Determine the [X, Y] coordinate at the center of the cell enclosing the given text.  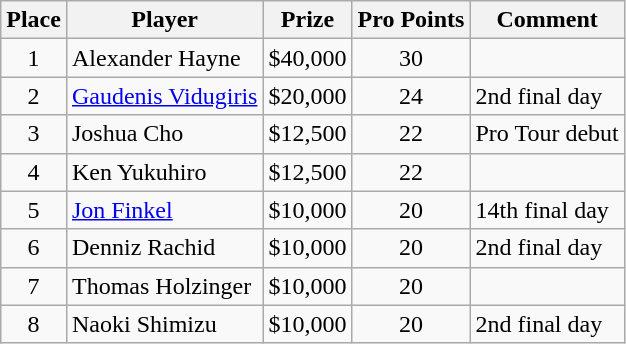
Comment [547, 20]
5 [34, 210]
24 [411, 96]
Player [164, 20]
Gaudenis Vidugiris [164, 96]
Prize [308, 20]
Jon Finkel [164, 210]
Place [34, 20]
4 [34, 172]
Denniz Rachid [164, 248]
30 [411, 58]
Thomas Holzinger [164, 286]
Pro Points [411, 20]
$40,000 [308, 58]
8 [34, 324]
$20,000 [308, 96]
14th final day [547, 210]
7 [34, 286]
1 [34, 58]
Ken Yukuhiro [164, 172]
2 [34, 96]
Joshua Cho [164, 134]
Alexander Hayne [164, 58]
6 [34, 248]
3 [34, 134]
Pro Tour debut [547, 134]
Naoki Shimizu [164, 324]
